Scan for the cell matching the given text and deliver its (x, y) coordinate at center. 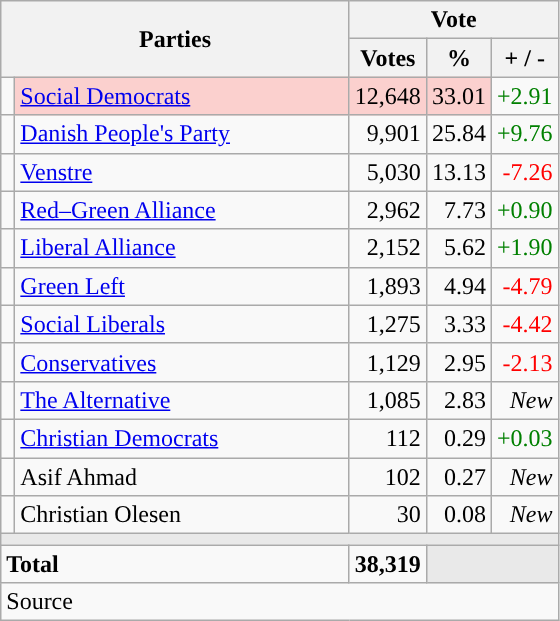
5.62 (458, 248)
Red–Green Alliance (182, 210)
Total (176, 564)
% (458, 58)
Danish People's Party (182, 134)
The Alternative (182, 400)
102 (388, 477)
+1.90 (524, 248)
Green Left (182, 286)
1,085 (388, 400)
+9.76 (524, 134)
33.01 (458, 96)
-2.13 (524, 362)
Source (280, 602)
112 (388, 438)
30 (388, 515)
2,152 (388, 248)
12,648 (388, 96)
Votes (388, 58)
5,030 (388, 172)
+0.03 (524, 438)
Parties (176, 39)
7.73 (458, 210)
-4.79 (524, 286)
1,129 (388, 362)
-7.26 (524, 172)
+0.90 (524, 210)
9,901 (388, 134)
0.29 (458, 438)
Vote (454, 20)
Asif Ahmad (182, 477)
25.84 (458, 134)
2,962 (388, 210)
+2.91 (524, 96)
-4.42 (524, 324)
Conservatives (182, 362)
Christian Olesen (182, 515)
2.83 (458, 400)
+ / - (524, 58)
4.94 (458, 286)
Christian Democrats (182, 438)
Venstre (182, 172)
1,893 (388, 286)
2.95 (458, 362)
0.08 (458, 515)
38,319 (388, 564)
Liberal Alliance (182, 248)
Social Liberals (182, 324)
0.27 (458, 477)
1,275 (388, 324)
3.33 (458, 324)
13.13 (458, 172)
Social Democrats (182, 96)
